Return the (x, y) coordinate for the center point of the cell that contains the specified text.  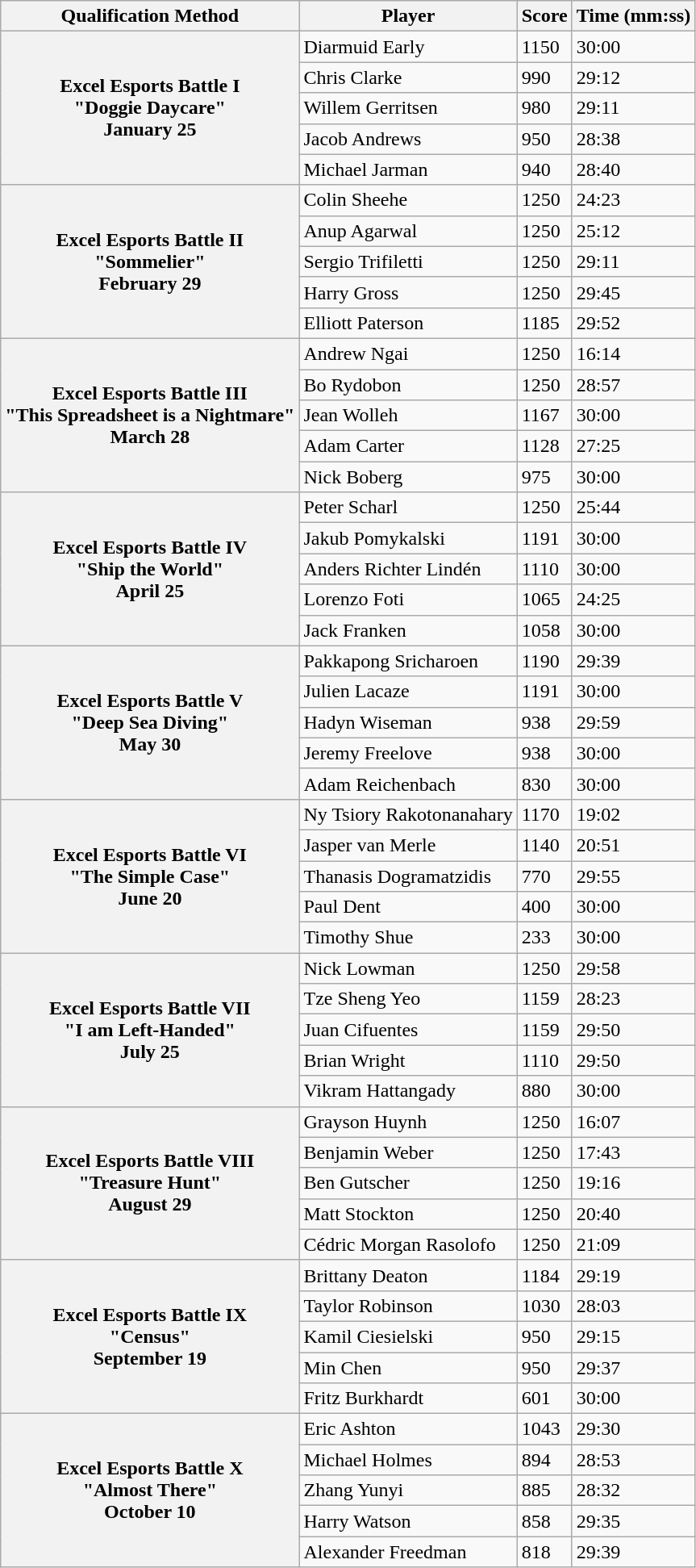
233 (544, 938)
Excel Esports Battle III"This Spreadsheet is a Nightmare"March 28 (150, 415)
Time (mm:ss) (634, 16)
601 (544, 1399)
29:12 (634, 77)
Julien Lacaze (408, 692)
Thanasis Dogramatzidis (408, 876)
1065 (544, 600)
Jean Wolleh (408, 416)
858 (544, 1521)
Tze Sheng Yeo (408, 999)
885 (544, 1491)
Excel Esports Battle X"Almost There"October 10 (150, 1491)
17:43 (634, 1152)
21:09 (634, 1244)
1030 (544, 1306)
Hadyn Wiseman (408, 722)
Min Chen (408, 1368)
28:53 (634, 1460)
894 (544, 1460)
Player (408, 16)
Anders Richter Lindén (408, 569)
830 (544, 784)
Excel Esports Battle IX"Census"September 19 (150, 1336)
Andrew Ngai (408, 353)
Sergio Trifiletti (408, 261)
Excel Esports Battle I"Doggie Daycare"January 25 (150, 108)
28:23 (634, 999)
Harry Watson (408, 1521)
Anup Agarwal (408, 231)
940 (544, 169)
1185 (544, 323)
818 (544, 1552)
Grayson Huynh (408, 1122)
Benjamin Weber (408, 1152)
Jeremy Freelove (408, 753)
975 (544, 477)
Jakub Pomykalski (408, 538)
990 (544, 77)
1190 (544, 661)
28:32 (634, 1491)
Brittany Deaton (408, 1275)
Excel Esports Battle V"Deep Sea Diving"May 30 (150, 722)
Diarmuid Early (408, 47)
Excel Esports Battle VII"I am Left-Handed"July 25 (150, 1030)
Vikram Hattangady (408, 1091)
29:59 (634, 722)
980 (544, 108)
29:35 (634, 1521)
29:15 (634, 1336)
Colin Sheehe (408, 200)
Kamil Ciesielski (408, 1336)
400 (544, 907)
Willem Gerritsen (408, 108)
24:23 (634, 200)
Matt Stockton (408, 1214)
Paul Dent (408, 907)
Adam Carter (408, 446)
1167 (544, 416)
27:25 (634, 446)
Jacob Andrews (408, 139)
28:57 (634, 385)
Jack Franken (408, 630)
Alexander Freedman (408, 1552)
1184 (544, 1275)
28:38 (634, 139)
29:37 (634, 1368)
Score (544, 16)
Bo Rydobon (408, 385)
1058 (544, 630)
Brian Wright (408, 1060)
28:40 (634, 169)
Timothy Shue (408, 938)
20:40 (634, 1214)
1043 (544, 1429)
Ny Tsiory Rakotonanahary (408, 814)
29:19 (634, 1275)
Elliott Paterson (408, 323)
Ben Gutscher (408, 1183)
Lorenzo Foti (408, 600)
25:12 (634, 231)
Nick Lowman (408, 968)
29:58 (634, 968)
Jasper van Merle (408, 845)
880 (544, 1091)
1140 (544, 845)
Excel Esports Battle II"Sommelier"February 29 (150, 261)
Peter Scharl (408, 508)
16:14 (634, 353)
Zhang Yunyi (408, 1491)
Excel Esports Battle VI"The Simple Case"June 20 (150, 876)
Michael Holmes (408, 1460)
29:45 (634, 292)
Eric Ashton (408, 1429)
24:25 (634, 600)
Excel Esports Battle VIII"Treasure Hunt"August 29 (150, 1183)
Qualification Method (150, 16)
Taylor Robinson (408, 1306)
Harry Gross (408, 292)
16:07 (634, 1122)
1170 (544, 814)
19:16 (634, 1183)
770 (544, 876)
29:30 (634, 1429)
Excel Esports Battle IV"Ship the World"April 25 (150, 569)
Fritz Burkhardt (408, 1399)
29:55 (634, 876)
Juan Cifuentes (408, 1030)
Chris Clarke (408, 77)
1128 (544, 446)
Adam Reichenbach (408, 784)
Nick Boberg (408, 477)
1150 (544, 47)
19:02 (634, 814)
28:03 (634, 1306)
Cédric Morgan Rasolofo (408, 1244)
20:51 (634, 845)
25:44 (634, 508)
29:52 (634, 323)
Michael Jarman (408, 169)
Pakkapong Sricharoen (408, 661)
